From the cell containing the given text, extract its center point as (X, Y) coordinate. 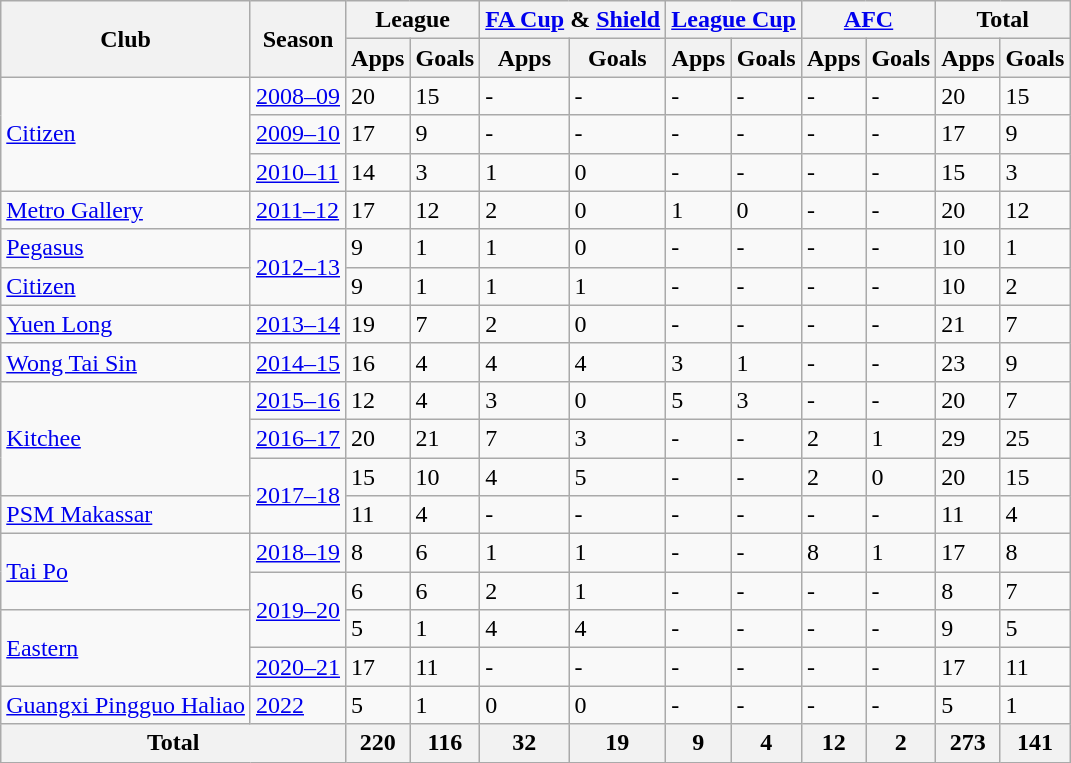
273 (968, 743)
2011–12 (298, 210)
Kitchee (126, 438)
2016–17 (298, 438)
2014–15 (298, 362)
32 (524, 743)
29 (968, 438)
Guangxi Pingguo Haliao (126, 705)
16 (378, 362)
Tai Po (126, 572)
2015–16 (298, 400)
2019–20 (298, 610)
Metro Gallery (126, 210)
Pegasus (126, 248)
2013–14 (298, 324)
2012–13 (298, 267)
Season (298, 39)
PSM Makassar (126, 515)
2009–10 (298, 134)
FA Cup & Shield (573, 20)
141 (1035, 743)
23 (968, 362)
League (413, 20)
2017–18 (298, 496)
2020–21 (298, 667)
116 (445, 743)
25 (1035, 438)
League Cup (734, 20)
Wong Tai Sin (126, 362)
14 (378, 172)
2022 (298, 705)
2018–19 (298, 553)
Club (126, 39)
2008–09 (298, 96)
2010–11 (298, 172)
Yuen Long (126, 324)
220 (378, 743)
Eastern (126, 648)
AFC (868, 20)
